Output the (X, Y) coordinate of the center of the cell containing the given text.  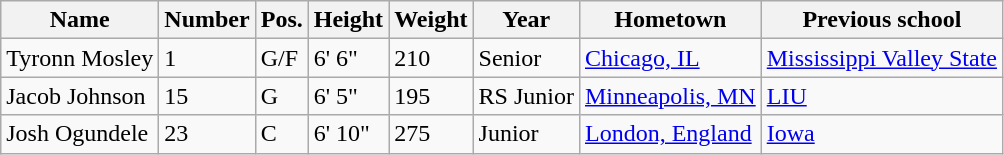
Height (348, 20)
15 (207, 96)
210 (431, 58)
London, England (670, 134)
Senior (526, 58)
Junior (526, 134)
Year (526, 20)
G/F (282, 58)
6' 10" (348, 134)
Pos. (282, 20)
1 (207, 58)
Name (80, 20)
C (282, 134)
275 (431, 134)
Iowa (882, 134)
Jacob Johnson (80, 96)
195 (431, 96)
Weight (431, 20)
G (282, 96)
Hometown (670, 20)
6' 5" (348, 96)
Tyronn Mosley (80, 58)
6' 6" (348, 58)
LIU (882, 96)
Chicago, IL (670, 58)
Previous school (882, 20)
Josh Ogundele (80, 134)
Number (207, 20)
Mississippi Valley State (882, 58)
Minneapolis, MN (670, 96)
23 (207, 134)
RS Junior (526, 96)
